Detect which cell encompasses the target text, then output its [x, y] center coordinate. 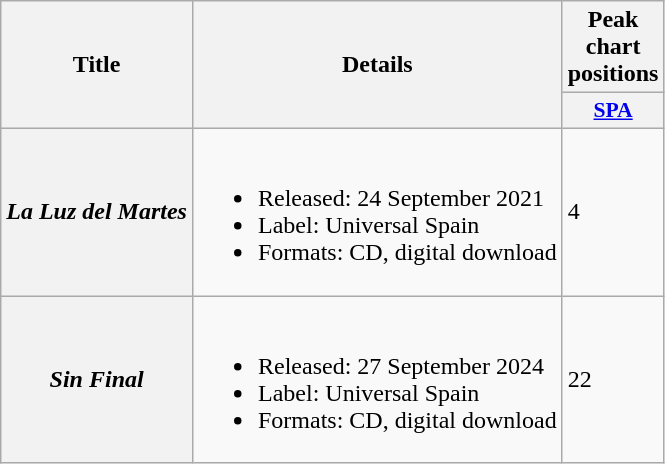
22 [613, 380]
Released: 24 September 2021Label: Universal SpainFormats: CD, digital download [377, 212]
SPA [613, 111]
Released: 27 September 2024Label: Universal SpainFormats: CD, digital download [377, 380]
Sin Final [97, 380]
Peak chart positions [613, 47]
La Luz del Martes [97, 212]
4 [613, 212]
Title [97, 65]
Details [377, 65]
